Output the (X, Y) coordinate of the center of the cell containing the given text.  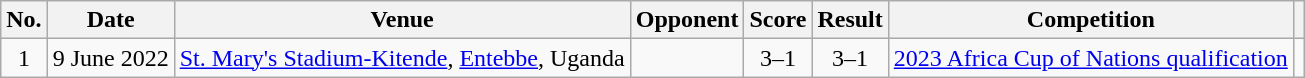
St. Mary's Stadium-Kitende, Entebbe, Uganda (402, 58)
Competition (1090, 20)
1 (24, 58)
Score (778, 20)
No. (24, 20)
9 June 2022 (110, 58)
2023 Africa Cup of Nations qualification (1090, 58)
Result (850, 20)
Venue (402, 20)
Opponent (687, 20)
Date (110, 20)
